Locate the cell with the specified text and output its [X, Y] center coordinate. 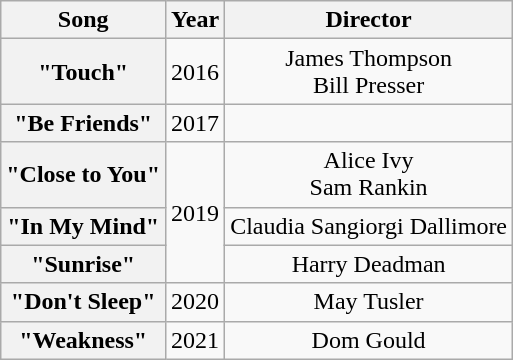
Director [369, 20]
"Sunrise" [84, 264]
2021 [196, 340]
"Be Friends" [84, 123]
Claudia Sangiorgi Dallimore [369, 226]
"Touch" [84, 72]
Year [196, 20]
James ThompsonBill Presser [369, 72]
2020 [196, 302]
"Weakness" [84, 340]
2019 [196, 212]
"In My Mind" [84, 226]
Dom Gould [369, 340]
2017 [196, 123]
Alice IvySam Rankin [369, 174]
"Don't Sleep" [84, 302]
May Tusler [369, 302]
"Close to You" [84, 174]
2016 [196, 72]
Song [84, 20]
Harry Deadman [369, 264]
